Detect which cell encompasses the target text, then output its [X, Y] center coordinate. 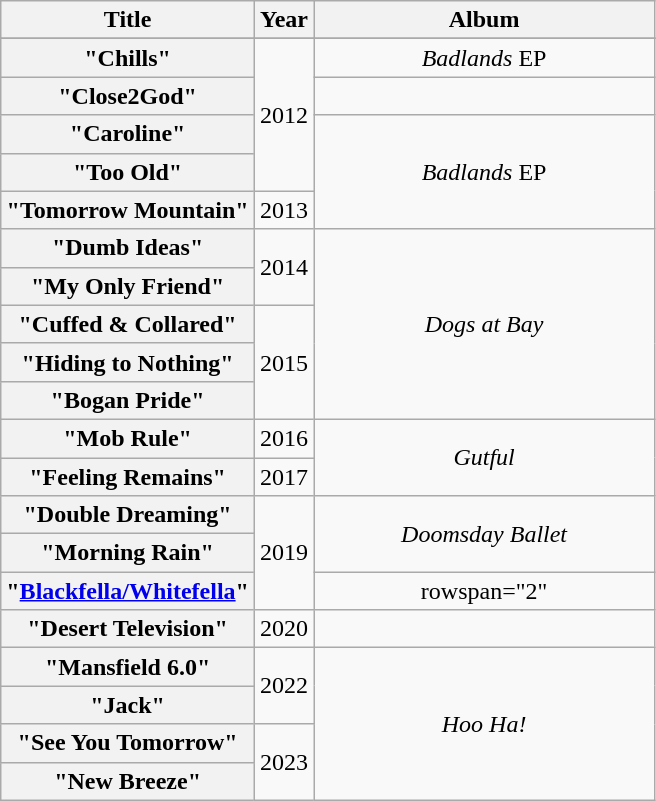
"Feeling Remains" [128, 477]
2013 [284, 210]
"Cuffed & Collared" [128, 324]
"Desert Television" [128, 629]
"My Only Friend" [128, 286]
2022 [284, 686]
2015 [284, 362]
"Bogan Pride" [128, 400]
Gutful [484, 457]
Title [128, 20]
"See You Tomorrow" [128, 743]
Album [484, 20]
"Close2God" [128, 96]
2020 [284, 629]
"Caroline" [128, 134]
"Double Dreaming" [128, 515]
"Mansfield 6.0" [128, 667]
2012 [284, 115]
"Mob Rule" [128, 438]
"Dumb Ideas" [128, 248]
2017 [284, 477]
"Hiding to Nothing" [128, 362]
2023 [284, 762]
2014 [284, 267]
"Too Old" [128, 172]
Dogs at Bay [484, 324]
"Morning Rain" [128, 553]
"Jack" [128, 705]
Doomsday Ballet [484, 534]
2016 [284, 438]
Year [284, 20]
"Tomorrow Mountain" [128, 210]
"New Breeze" [128, 781]
"Blackfella/Whitefella" [128, 591]
"Chills" [128, 58]
Hoo Ha! [484, 724]
rowspan="2" [484, 591]
2019 [284, 553]
